Output the [x, y] coordinate of the center of the cell containing the given text.  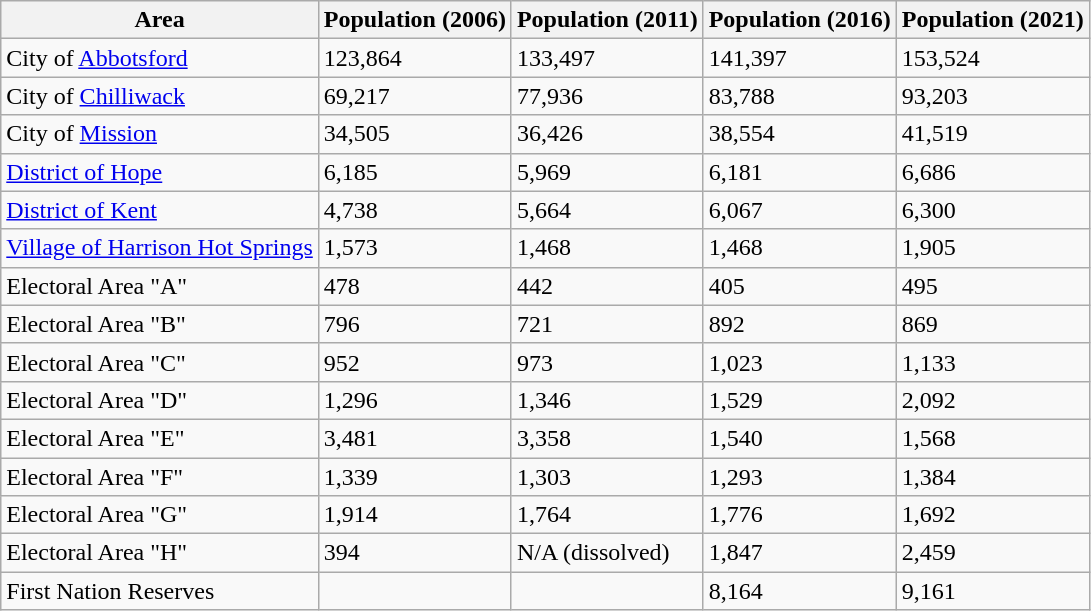
Electoral Area "G" [160, 515]
1,023 [800, 362]
6,300 [992, 210]
Electoral Area "H" [160, 553]
1,296 [414, 400]
34,505 [414, 134]
6,185 [414, 172]
892 [800, 324]
478 [414, 286]
Population (2021) [992, 20]
City of Abbotsford [160, 58]
123,864 [414, 58]
Area [160, 20]
796 [414, 324]
6,067 [800, 210]
1,540 [800, 438]
1,339 [414, 477]
Electoral Area "B" [160, 324]
Population (2006) [414, 20]
1,568 [992, 438]
41,519 [992, 134]
77,936 [607, 96]
First Nation Reserves [160, 591]
District of Kent [160, 210]
Electoral Area "A" [160, 286]
3,481 [414, 438]
6,181 [800, 172]
869 [992, 324]
83,788 [800, 96]
N/A (dissolved) [607, 553]
153,524 [992, 58]
442 [607, 286]
1,384 [992, 477]
394 [414, 553]
141,397 [800, 58]
9,161 [992, 591]
973 [607, 362]
Electoral Area "E" [160, 438]
721 [607, 324]
2,459 [992, 553]
3,358 [607, 438]
1,573 [414, 248]
1,764 [607, 515]
1,293 [800, 477]
36,426 [607, 134]
Electoral Area "D" [160, 400]
1,776 [800, 515]
5,969 [607, 172]
Village of Harrison Hot Springs [160, 248]
Population (2011) [607, 20]
69,217 [414, 96]
Electoral Area "F" [160, 477]
City of Chilliwack [160, 96]
Population (2016) [800, 20]
495 [992, 286]
2,092 [992, 400]
1,303 [607, 477]
1,847 [800, 553]
1,914 [414, 515]
38,554 [800, 134]
8,164 [800, 591]
4,738 [414, 210]
Electoral Area "C" [160, 362]
1,905 [992, 248]
District of Hope [160, 172]
1,692 [992, 515]
133,497 [607, 58]
1,346 [607, 400]
City of Mission [160, 134]
405 [800, 286]
1,133 [992, 362]
1,529 [800, 400]
6,686 [992, 172]
952 [414, 362]
93,203 [992, 96]
5,664 [607, 210]
